Return the [x, y] coordinate for the center point of the cell that contains the specified text.  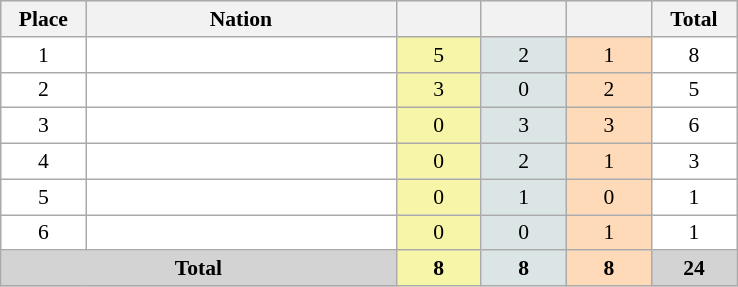
Nation [241, 19]
4 [44, 162]
Place [44, 19]
24 [694, 269]
